For the text-containing cell, return its midpoint in [x, y] coordinate format. 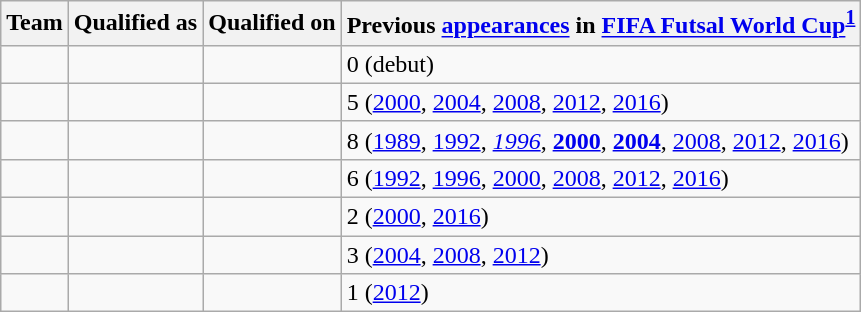
5 (2000, 2004, 2008, 2012, 2016) [601, 102]
1 (2012) [601, 293]
2 (2000, 2016) [601, 217]
0 (debut) [601, 64]
Previous appearances in FIFA Futsal World Cup1 [601, 24]
Team [35, 24]
8 (1989, 1992, 1996, 2000, 2004, 2008, 2012, 2016) [601, 140]
6 (1992, 1996, 2000, 2008, 2012, 2016) [601, 178]
Qualified on [272, 24]
Qualified as [135, 24]
3 (2004, 2008, 2012) [601, 255]
